Determine the (x, y) coordinate at the center of the cell enclosing the given text.  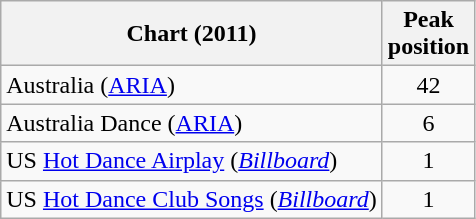
Australia Dance (ARIA) (192, 123)
42 (428, 85)
6 (428, 123)
Australia (ARIA) (192, 85)
Peakposition (428, 34)
US Hot Dance Airplay (Billboard) (192, 161)
Chart (2011) (192, 34)
US Hot Dance Club Songs (Billboard) (192, 199)
